Identify which cell holds the provided text, then report its [x, y] central coordinate. 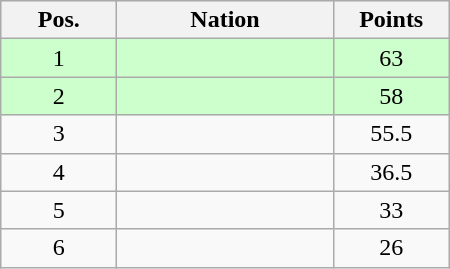
2 [59, 96]
Nation [225, 20]
63 [391, 58]
Pos. [59, 20]
33 [391, 210]
36.5 [391, 172]
6 [59, 248]
1 [59, 58]
26 [391, 248]
Points [391, 20]
55.5 [391, 134]
4 [59, 172]
58 [391, 96]
5 [59, 210]
3 [59, 134]
